Determine the [X, Y] coordinate at the center of the cell enclosing the given text.  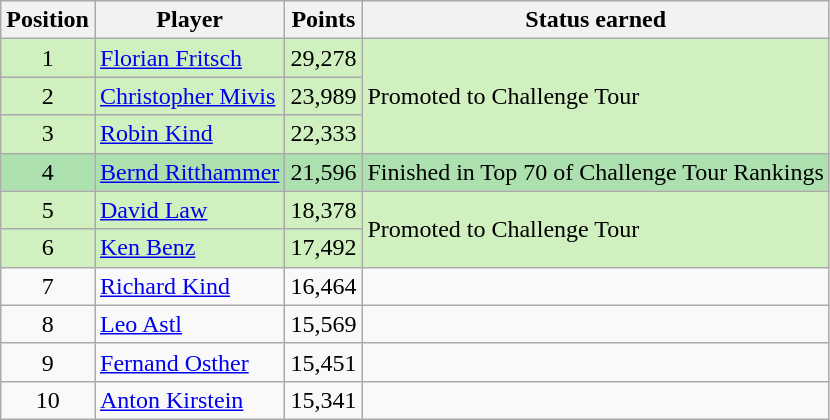
Ken Benz [189, 248]
10 [48, 400]
David Law [189, 210]
1 [48, 58]
Player [189, 20]
9 [48, 362]
Christopher Mivis [189, 96]
18,378 [324, 210]
Points [324, 20]
15,569 [324, 324]
6 [48, 248]
23,989 [324, 96]
4 [48, 172]
21,596 [324, 172]
2 [48, 96]
Anton Kirstein [189, 400]
15,451 [324, 362]
Richard Kind [189, 286]
16,464 [324, 286]
Leo Astl [189, 324]
Fernand Osther [189, 362]
Bernd Ritthammer [189, 172]
5 [48, 210]
17,492 [324, 248]
15,341 [324, 400]
3 [48, 134]
22,333 [324, 134]
Robin Kind [189, 134]
Status earned [596, 20]
8 [48, 324]
7 [48, 286]
Position [48, 20]
Florian Fritsch [189, 58]
Finished in Top 70 of Challenge Tour Rankings [596, 172]
29,278 [324, 58]
